Search for the cell housing the specified text and yield its (X, Y) center coordinate. 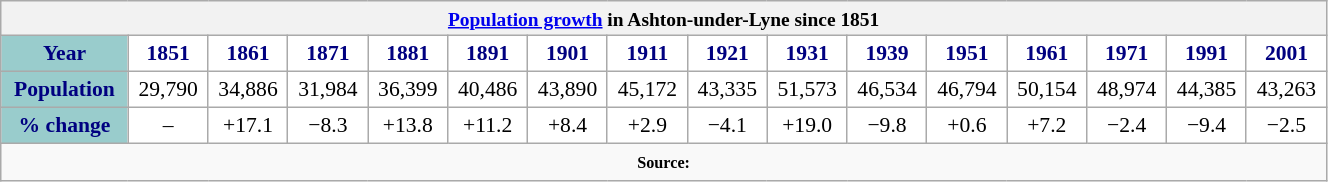
1971 (1127, 54)
+8.4 (568, 126)
1961 (1047, 54)
1891 (488, 54)
45,172 (647, 90)
43,890 (568, 90)
−4.1 (727, 126)
+17.1 (248, 126)
43,335 (727, 90)
1881 (408, 54)
1991 (1207, 54)
−9.4 (1207, 126)
1911 (647, 54)
– (168, 126)
50,154 (1047, 90)
44,385 (1207, 90)
+0.6 (967, 126)
+11.2 (488, 126)
+7.2 (1047, 126)
−2.5 (1286, 126)
34,886 (248, 90)
29,790 (168, 90)
+2.9 (647, 126)
1951 (967, 54)
1851 (168, 54)
% change (64, 126)
1901 (568, 54)
31,984 (328, 90)
Source: (664, 162)
−9.8 (887, 126)
2001 (1286, 54)
1931 (807, 54)
Year (64, 54)
43,263 (1286, 90)
51,573 (807, 90)
+19.0 (807, 126)
46,794 (967, 90)
46,534 (887, 90)
48,974 (1127, 90)
36,399 (408, 90)
Population growth in Ashton-under-Lyne since 1851 (664, 18)
1939 (887, 54)
+13.8 (408, 126)
1861 (248, 54)
1921 (727, 54)
−2.4 (1127, 126)
−8.3 (328, 126)
1871 (328, 54)
Population (64, 90)
40,486 (488, 90)
